Pinpoint the cell where the given text exists, returning its [x, y] midpoint coordinate. 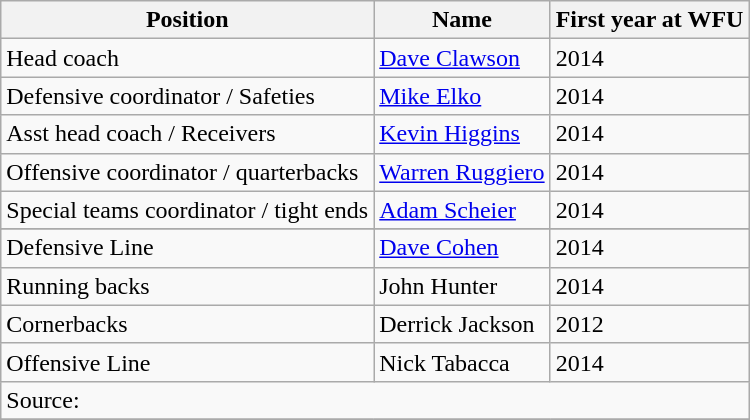
Name [462, 20]
Running backs [188, 286]
First year at WFU [650, 20]
Head coach [188, 58]
Offensive Line [188, 362]
Warren Ruggiero [462, 172]
Dave Clawson [462, 58]
John Hunter [462, 286]
Adam Scheier [462, 210]
Defensive coordinator / Safeties [188, 96]
Mike Elko [462, 96]
Asst head coach / Receivers [188, 134]
2012 [650, 324]
Offensive coordinator / quarterbacks [188, 172]
Derrick Jackson [462, 324]
Defensive Line [188, 248]
Kevin Higgins [462, 134]
Cornerbacks [188, 324]
Position [188, 20]
Source: [375, 400]
Dave Cohen [462, 248]
Special teams coordinator / tight ends [188, 210]
Nick Tabacca [462, 362]
